Return (X, Y) of the center of cell containing provided text 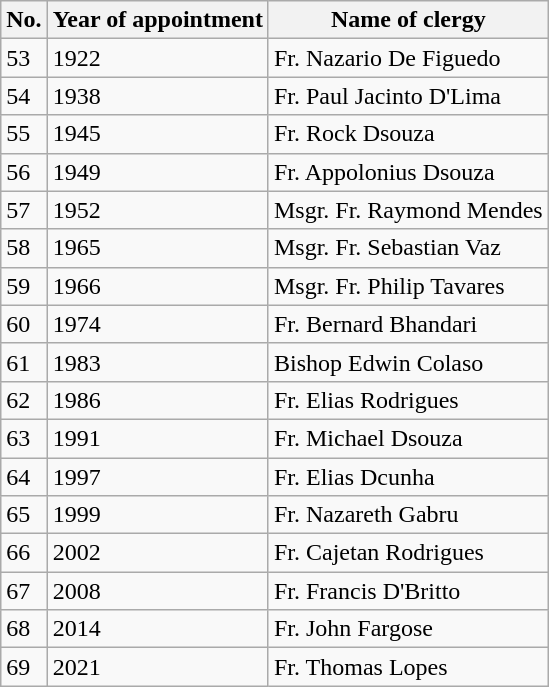
1949 (158, 172)
60 (24, 324)
63 (24, 438)
1965 (158, 248)
1952 (158, 210)
1922 (158, 58)
66 (24, 553)
62 (24, 400)
Fr. Nazario De Figuedo (408, 58)
Msgr. Fr. Raymond Mendes (408, 210)
68 (24, 629)
2002 (158, 553)
Fr. John Fargose (408, 629)
Fr. Rock Dsouza (408, 134)
Fr. Francis D'Britto (408, 591)
1945 (158, 134)
No. (24, 20)
64 (24, 477)
1986 (158, 400)
59 (24, 286)
56 (24, 172)
Msgr. Fr. Philip Tavares (408, 286)
Fr. Michael Dsouza (408, 438)
Fr. Elias Rodrigues (408, 400)
53 (24, 58)
Msgr. Fr. Sebastian Vaz (408, 248)
67 (24, 591)
2021 (158, 667)
1938 (158, 96)
1974 (158, 324)
65 (24, 515)
Fr. Elias Dcunha (408, 477)
Fr. Bernard Bhandari (408, 324)
Fr. Appolonius Dsouza (408, 172)
69 (24, 667)
Fr. Cajetan Rodrigues (408, 553)
Fr. Nazareth Gabru (408, 515)
Fr. Thomas Lopes (408, 667)
1991 (158, 438)
2008 (158, 591)
Name of clergy (408, 20)
Fr. Paul Jacinto D'Lima (408, 96)
54 (24, 96)
1966 (158, 286)
61 (24, 362)
Year of appointment (158, 20)
2014 (158, 629)
55 (24, 134)
Bishop Edwin Colaso (408, 362)
57 (24, 210)
1983 (158, 362)
1999 (158, 515)
58 (24, 248)
1997 (158, 477)
